Scan for the cell matching the given text and deliver its (x, y) coordinate at center. 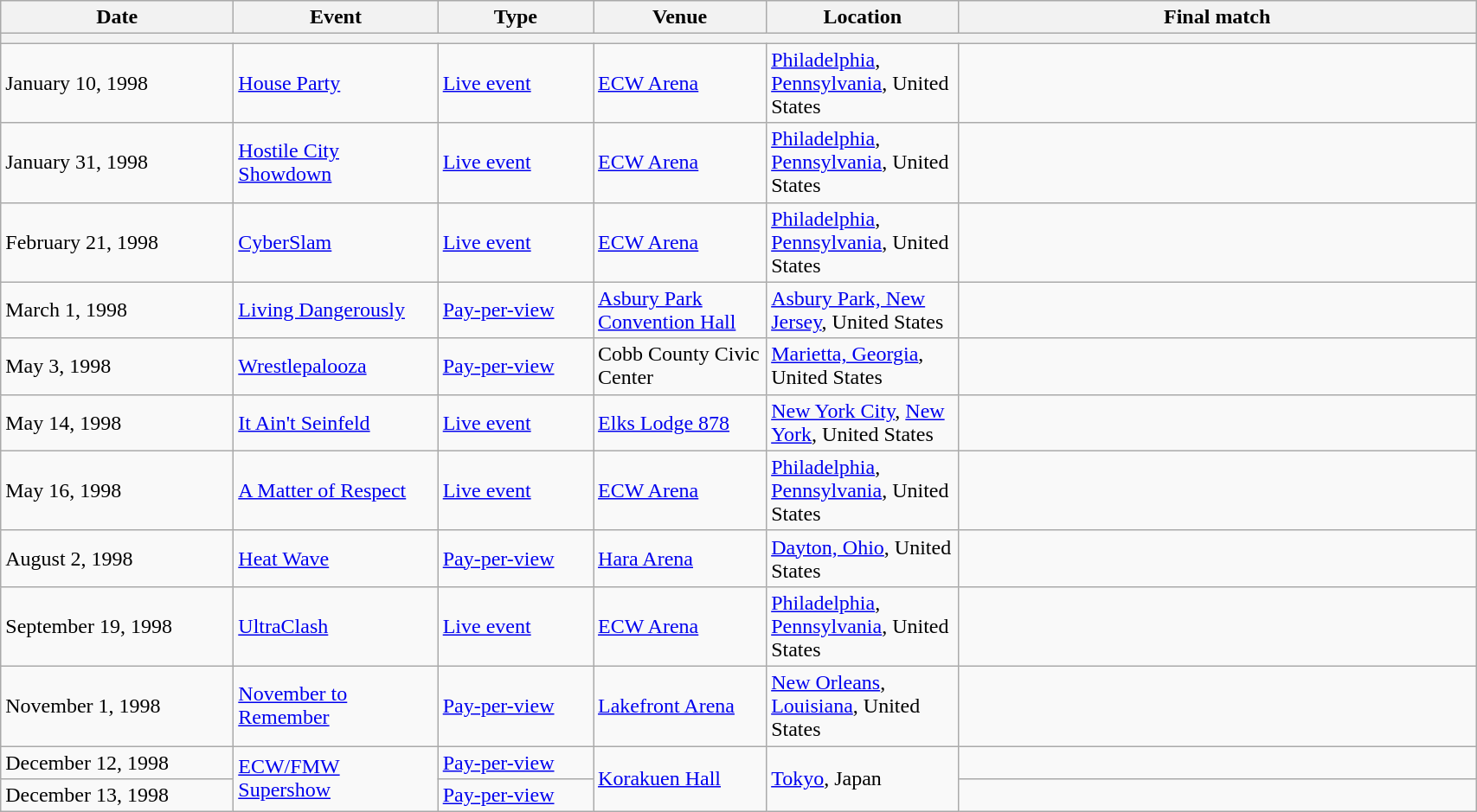
Korakuen Hall (680, 778)
Living Dangerously (336, 310)
January 31, 1998 (118, 163)
CyberSlam (336, 242)
House Party (336, 83)
Event (336, 17)
Type (516, 17)
Final match (1217, 17)
December 12, 1998 (118, 762)
May 14, 1998 (118, 422)
September 19, 1998 (118, 626)
Lakefront Arena (680, 706)
ECW/FMW Supershow (336, 778)
Elks Lodge 878 (680, 422)
Asbury Park, New Jersey, United States (863, 310)
Dayton, Ohio, United States (863, 559)
March 1, 1998 (118, 310)
Location (863, 17)
February 21, 1998 (118, 242)
Marietta, Georgia, United States (863, 367)
May 16, 1998 (118, 490)
Cobb County Civic Center (680, 367)
May 3, 1998 (118, 367)
Wrestlepalooza (336, 367)
Heat Wave (336, 559)
UltraClash (336, 626)
A Matter of Respect (336, 490)
August 2, 1998 (118, 559)
Venue (680, 17)
Tokyo, Japan (863, 778)
Hostile City Showdown (336, 163)
New York City, New York, United States (863, 422)
It Ain't Seinfeld (336, 422)
Asbury Park Convention Hall (680, 310)
Hara Arena (680, 559)
Date (118, 17)
New Orleans, Louisiana, United States (863, 706)
January 10, 1998 (118, 83)
December 13, 1998 (118, 796)
November 1, 1998 (118, 706)
November to Remember (336, 706)
